Extract the [x, y] coordinate from the center of the cell holding the provided text.  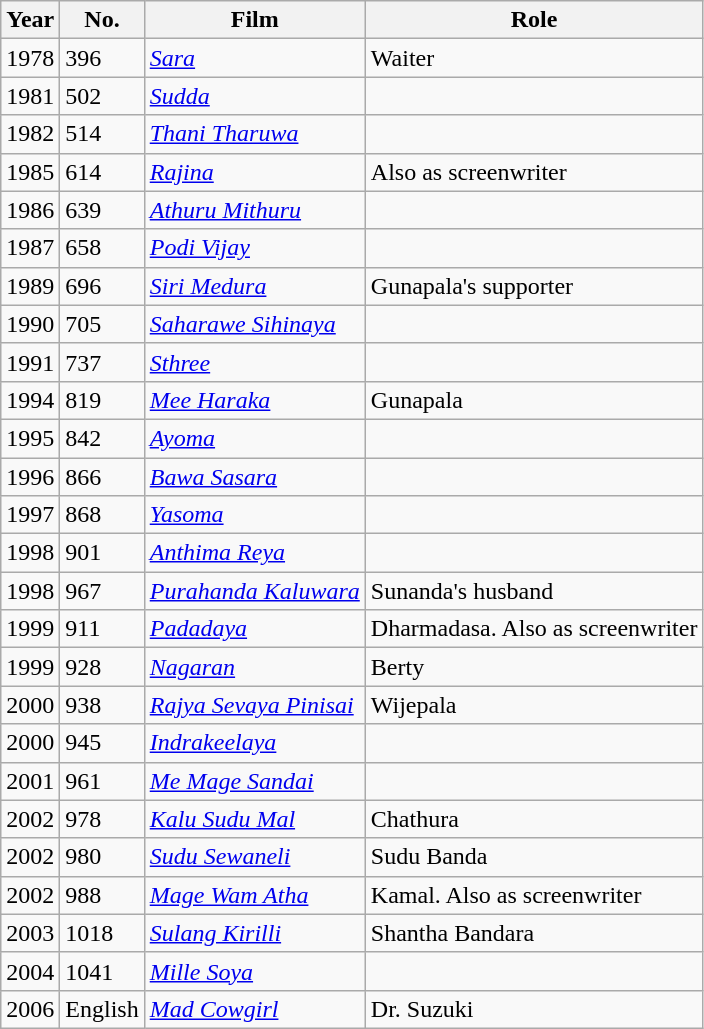
Siri Medura [254, 286]
705 [102, 324]
Ayoma [254, 438]
Mee Haraka [254, 400]
Thani Tharuwa [254, 134]
Wijepala [534, 705]
978 [102, 819]
737 [102, 362]
1981 [30, 96]
819 [102, 400]
614 [102, 172]
Gunapala's supporter [534, 286]
1041 [102, 971]
Mille Soya [254, 971]
1997 [30, 515]
502 [102, 96]
938 [102, 705]
396 [102, 58]
1978 [30, 58]
980 [102, 857]
928 [102, 667]
Saharawe Sihinaya [254, 324]
Kalu Sudu Mal [254, 819]
2001 [30, 781]
1994 [30, 400]
No. [102, 20]
Also as screenwriter [534, 172]
2003 [30, 933]
Rajya Sevaya Pinisai [254, 705]
1018 [102, 933]
1982 [30, 134]
Dr. Suzuki [534, 1009]
658 [102, 248]
Mage Wam Atha [254, 895]
2006 [30, 1009]
1990 [30, 324]
961 [102, 781]
1995 [30, 438]
945 [102, 743]
Sulang Kirilli [254, 933]
Rajina [254, 172]
Bawa Sasara [254, 477]
Gunapala [534, 400]
988 [102, 895]
Sara [254, 58]
639 [102, 210]
Year [30, 20]
Anthima Reya [254, 553]
514 [102, 134]
Indrakeelaya [254, 743]
842 [102, 438]
866 [102, 477]
Dharmadasa. Also as screenwriter [534, 629]
Me Mage Sandai [254, 781]
1989 [30, 286]
Role [534, 20]
911 [102, 629]
1985 [30, 172]
Sudu Sewaneli [254, 857]
Athuru Mithuru [254, 210]
1991 [30, 362]
1987 [30, 248]
Podi Vijay [254, 248]
Shantha Bandara [534, 933]
Mad Cowgirl [254, 1009]
901 [102, 553]
Padadaya [254, 629]
Kamal. Also as screenwriter [534, 895]
Sunanda's husband [534, 591]
Sthree [254, 362]
967 [102, 591]
Chathura [534, 819]
Nagaran [254, 667]
1986 [30, 210]
Berty [534, 667]
Film [254, 20]
Sudda [254, 96]
English [102, 1009]
Waiter [534, 58]
Purahanda Kaluwara [254, 591]
Sudu Banda [534, 857]
1996 [30, 477]
Yasoma [254, 515]
696 [102, 286]
2004 [30, 971]
868 [102, 515]
